Pinpoint the cell where the given text exists, returning its (x, y) midpoint coordinate. 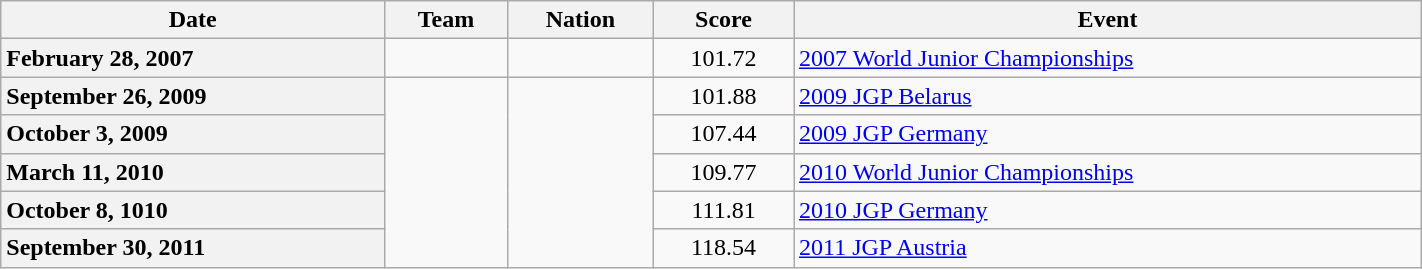
March 11, 2010 (193, 172)
107.44 (724, 134)
February 28, 2007 (193, 58)
Team (446, 20)
2010 World Junior Championships (1108, 172)
2009 JGP Belarus (1108, 96)
118.54 (724, 248)
109.77 (724, 172)
Date (193, 20)
September 26, 2009 (193, 96)
Nation (580, 20)
2011 JGP Austria (1108, 248)
Event (1108, 20)
101.88 (724, 96)
2009 JGP Germany (1108, 134)
October 8, 1010 (193, 210)
October 3, 2009 (193, 134)
September 30, 2011 (193, 248)
Score (724, 20)
101.72 (724, 58)
2007 World Junior Championships (1108, 58)
2010 JGP Germany (1108, 210)
111.81 (724, 210)
